Provide the [x, y] coordinate of the cell's center where the given text is located.  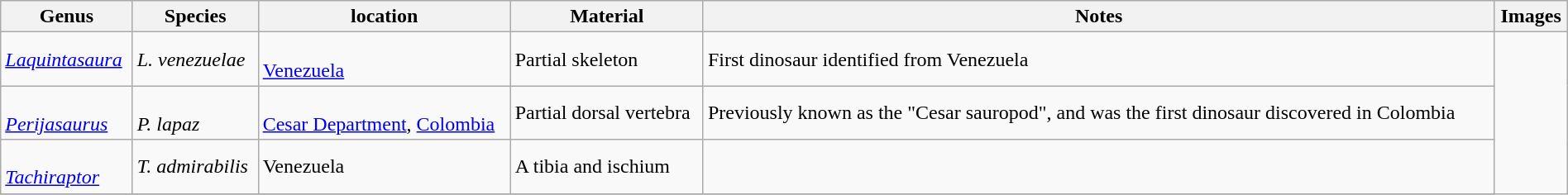
T. admirabilis [195, 167]
Tachiraptor [66, 167]
Material [607, 17]
Notes [1098, 17]
Perijasaurus [66, 112]
Partial dorsal vertebra [607, 112]
Species [195, 17]
First dinosaur identified from Venezuela [1098, 59]
Laquintasaura [66, 59]
L. venezuelae [195, 59]
A tibia and ischium [607, 167]
Genus [66, 17]
Images [1531, 17]
Previously known as the "Cesar sauropod", and was the first dinosaur discovered in Colombia [1098, 112]
Partial skeleton [607, 59]
P. lapaz [195, 112]
Cesar Department, Colombia [384, 112]
location [384, 17]
